Determine the (X, Y) coordinate at the center of the cell enclosing the given text.  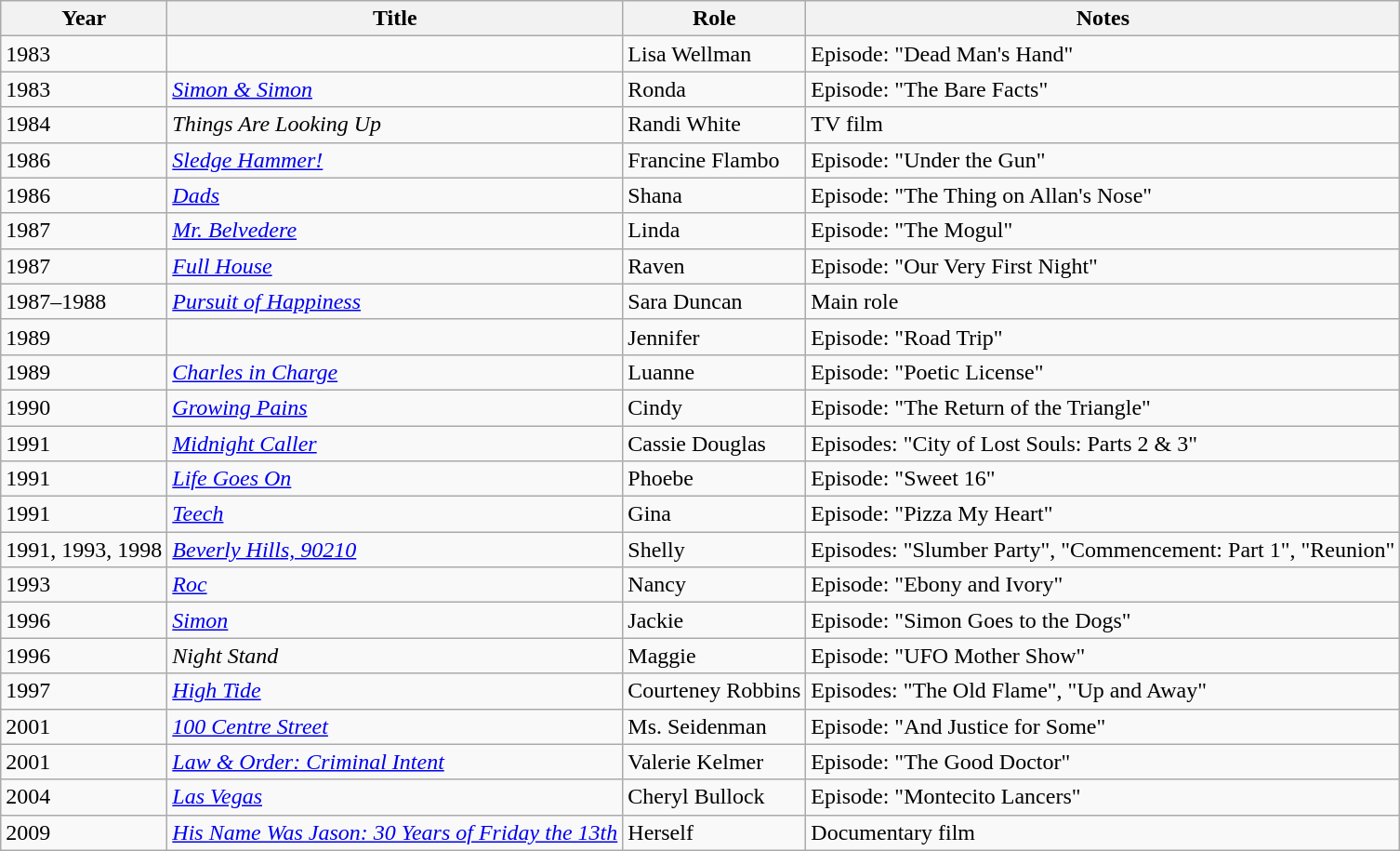
Year (84, 19)
Episode: "The Mogul" (1103, 231)
Linda (714, 231)
High Tide (395, 691)
Teech (395, 514)
Episode: "The Return of the Triangle" (1103, 407)
Shelly (714, 550)
1991, 1993, 1998 (84, 550)
2009 (84, 832)
Title (395, 19)
Dads (395, 195)
Lisa Wellman (714, 54)
Sara Duncan (714, 301)
Courteney Robbins (714, 691)
Episode: "Under the Gun" (1103, 160)
Episode: "The Bare Facts" (1103, 89)
Simon (395, 620)
Phoebe (714, 479)
1993 (84, 585)
Episodes: "City of Lost Souls: Parts 2 & 3" (1103, 444)
Main role (1103, 301)
Raven (714, 266)
Episode: "Ebony and Ivory" (1103, 585)
Cassie Douglas (714, 444)
Episode: "UFO Mother Show" (1103, 656)
Full House (395, 266)
Herself (714, 832)
Valerie Kelmer (714, 762)
1997 (84, 691)
Episode: "Pizza My Heart" (1103, 514)
Luanne (714, 372)
Episode: "Dead Man's Hand" (1103, 54)
Things Are Looking Up (395, 125)
1990 (84, 407)
Gina (714, 514)
Episode: "Road Trip" (1103, 337)
Roc (395, 585)
Maggie (714, 656)
Randi White (714, 125)
Jackie (714, 620)
Episode: "Montecito Lancers" (1103, 797)
Episode: "The Thing on Allan's Nose" (1103, 195)
100 Centre Street (395, 726)
Episode: "Our Very First Night" (1103, 266)
Episode: "And Justice for Some" (1103, 726)
Law & Order: Criminal Intent (395, 762)
Night Stand (395, 656)
Episode: "Poetic License" (1103, 372)
1987–1988 (84, 301)
Nancy (714, 585)
Episodes: "The Old Flame", "Up and Away" (1103, 691)
Role (714, 19)
Documentary film (1103, 832)
Sledge Hammer! (395, 160)
1984 (84, 125)
Mr. Belvedere (395, 231)
Episode: "The Good Doctor" (1103, 762)
Episodes: "Slumber Party", "Commencement: Part 1", "Reunion" (1103, 550)
Ronda (714, 89)
Francine Flambo (714, 160)
Beverly Hills, 90210 (395, 550)
Episode: "Sweet 16" (1103, 479)
TV film (1103, 125)
Simon & Simon (395, 89)
2004 (84, 797)
Episode: "Simon Goes to the Dogs" (1103, 620)
Life Goes On (395, 479)
Midnight Caller (395, 444)
Charles in Charge (395, 372)
Jennifer (714, 337)
Pursuit of Happiness (395, 301)
Growing Pains (395, 407)
Notes (1103, 19)
Las Vegas (395, 797)
Shana (714, 195)
Cindy (714, 407)
His Name Was Jason: 30 Years of Friday the 13th (395, 832)
Ms. Seidenman (714, 726)
Cheryl Bullock (714, 797)
